Return the (X, Y) coordinate for the center point of the cell that contains the specified text.  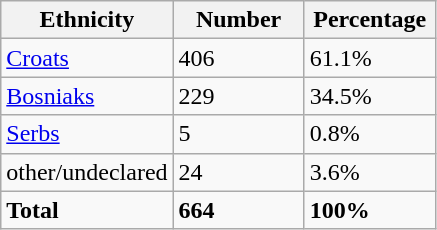
61.1% (370, 58)
24 (238, 172)
other/undeclared (87, 172)
34.5% (370, 96)
406 (238, 58)
Ethnicity (87, 20)
3.6% (370, 172)
100% (370, 210)
5 (238, 134)
Number (238, 20)
Bosniaks (87, 96)
Percentage (370, 20)
Total (87, 210)
Serbs (87, 134)
0.8% (370, 134)
229 (238, 96)
664 (238, 210)
Croats (87, 58)
